Detect which cell encompasses the target text, then output its [x, y] center coordinate. 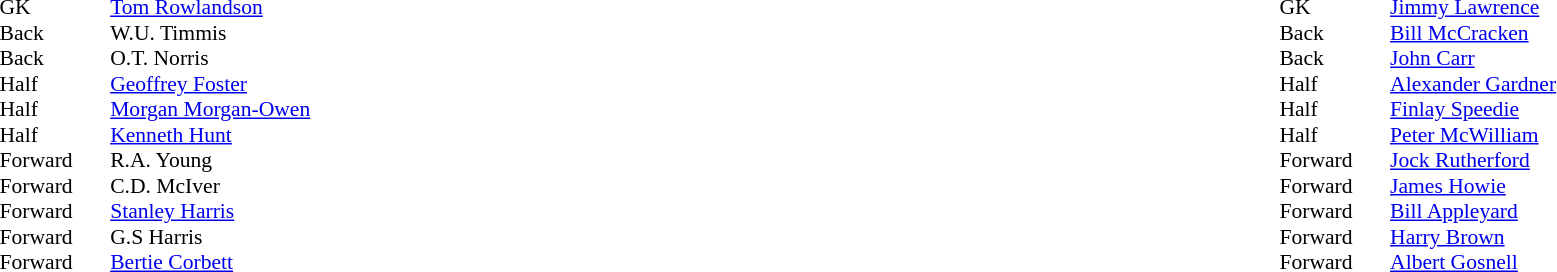
Bill Appleyard [1473, 211]
G.S Harris [210, 237]
Finlay Speedie [1473, 109]
Alexander Gardner [1473, 84]
John Carr [1473, 59]
Peter McWilliam [1473, 135]
W.U. Timmis [210, 33]
Geoffrey Foster [210, 84]
Jock Rutherford [1473, 161]
C.D. McIver [210, 186]
Harry Brown [1473, 237]
Bill McCracken [1473, 33]
R.A. Young [210, 161]
James Howie [1473, 186]
Stanley Harris [210, 211]
O.T. Norris [210, 59]
Morgan Morgan-Owen [210, 109]
Kenneth Hunt [210, 135]
